Search for the cell housing the specified text and yield its [X, Y] center coordinate. 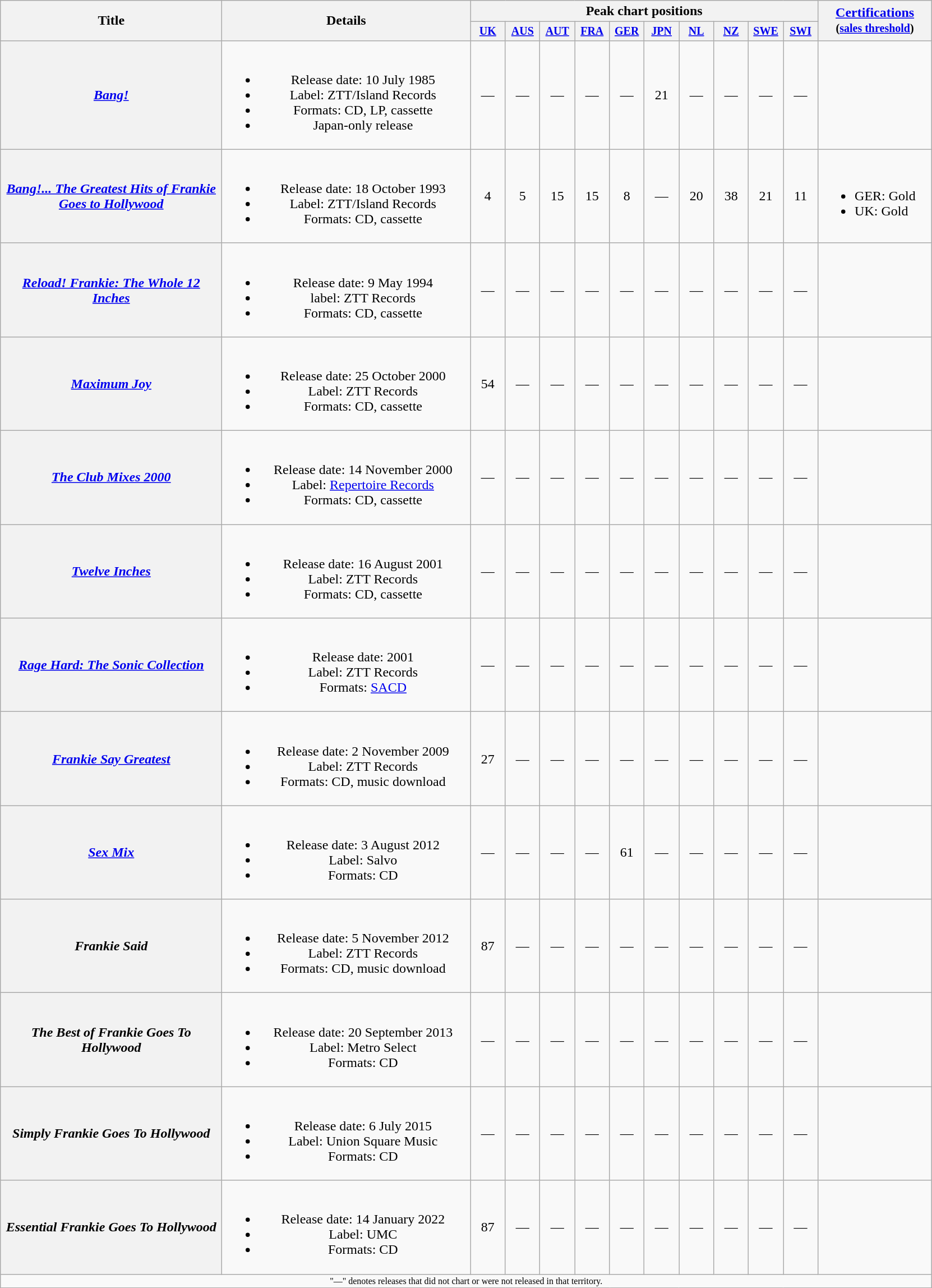
11 [801, 196]
Release date: 6 July 2015Label: Union Square MusicFormats: CD [347, 1133]
AUS [523, 31]
Maximum Joy [111, 384]
Title [111, 21]
SWE [766, 31]
Twelve Inches [111, 571]
Bang! [111, 95]
Simply Frankie Goes To Hollywood [111, 1133]
FRA [592, 31]
Release date: 14 November 2000Label: Repertoire RecordsFormats: CD, cassette [347, 478]
SWI [801, 31]
The Best of Frankie Goes To Hollywood [111, 1040]
Rage Hard: The Sonic Collection [111, 665]
JPN [662, 31]
Release date: 2 November 2009Label: ZTT RecordsFormats: CD, music download [347, 758]
Release date: 9 May 1994label: ZTT RecordsFormats: CD, cassette [347, 289]
Release date: 18 October 1993Label: ZTT/Island RecordsFormats: CD, cassette [347, 196]
Release date: 2001Label: ZTT RecordsFormats: SACD [347, 665]
54 [488, 384]
GER: GoldUK: Gold [875, 196]
GER [627, 31]
4 [488, 196]
Release date: 3 August 2012Label: SalvoFormats: CD [347, 853]
"—" denotes releases that did not chart or were not released in that territory. [467, 1281]
Release date: 10 July 1985Label: ZTT/Island RecordsFormats: CD, LP, cassetteJapan-only release [347, 95]
61 [627, 853]
Frankie Said [111, 946]
Essential Frankie Goes To Hollywood [111, 1227]
NZ [731, 31]
Release date: 16 August 2001Label: ZTT RecordsFormats: CD, cassette [347, 571]
Release date: 25 October 2000Label: ZTT RecordsFormats: CD, cassette [347, 384]
Peak chart positions [644, 11]
Release date: 5 November 2012Label: ZTT RecordsFormats: CD, music download [347, 946]
20 [696, 196]
The Club Mixes 2000 [111, 478]
Bang!... The Greatest Hits of Frankie Goes to Hollywood [111, 196]
Release date: 14 January 2022Label: UMCFormats: CD [347, 1227]
Reload! Frankie: The Whole 12 Inches [111, 289]
AUT [557, 31]
Sex Mix [111, 853]
Certifications(sales threshold) [875, 21]
5 [523, 196]
27 [488, 758]
Release date: 20 September 2013Label: Metro SelectFormats: CD [347, 1040]
38 [731, 196]
Details [347, 21]
Frankie Say Greatest [111, 758]
UK [488, 31]
8 [627, 196]
NL [696, 31]
